Determine the [x, y] coordinate at the center of the cell enclosing the given text.  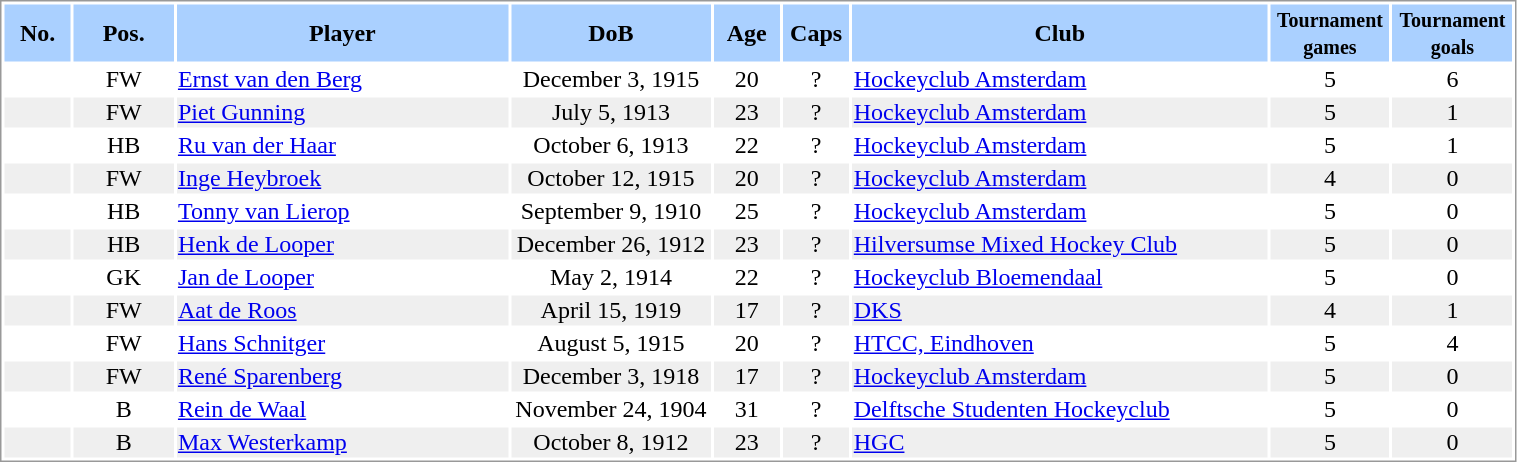
Hans Schnitger [342, 343]
HGC [1060, 443]
Rein de Waal [342, 409]
Player [342, 32]
November 24, 1904 [610, 409]
July 5, 1913 [610, 113]
August 5, 1915 [610, 343]
Delftsche Studenten Hockeyclub [1060, 409]
Age [747, 32]
Tournamentgames [1330, 32]
No. [37, 32]
GK [124, 277]
25 [747, 211]
Tournamentgoals [1453, 32]
April 15, 1919 [610, 311]
DoB [610, 32]
6 [1453, 79]
Piet Gunning [342, 113]
Hilversumse Mixed Hockey Club [1060, 245]
DKS [1060, 311]
René Sparenberg [342, 377]
Tonny van Lierop [342, 211]
Club [1060, 32]
October 12, 1915 [610, 179]
Henk de Looper [342, 245]
Ru van der Haar [342, 145]
December 26, 1912 [610, 245]
Aat de Roos [342, 311]
Pos. [124, 32]
Jan de Looper [342, 277]
May 2, 1914 [610, 277]
December 3, 1915 [610, 79]
October 8, 1912 [610, 443]
Ernst van den Berg [342, 79]
HTCC, Eindhoven [1060, 343]
Hockeyclub Bloemendaal [1060, 277]
Max Westerkamp [342, 443]
31 [747, 409]
Caps [816, 32]
December 3, 1918 [610, 377]
October 6, 1913 [610, 145]
Inge Heybroek [342, 179]
September 9, 1910 [610, 211]
